Determine the [X, Y] coordinate at the center of the cell enclosing the given text.  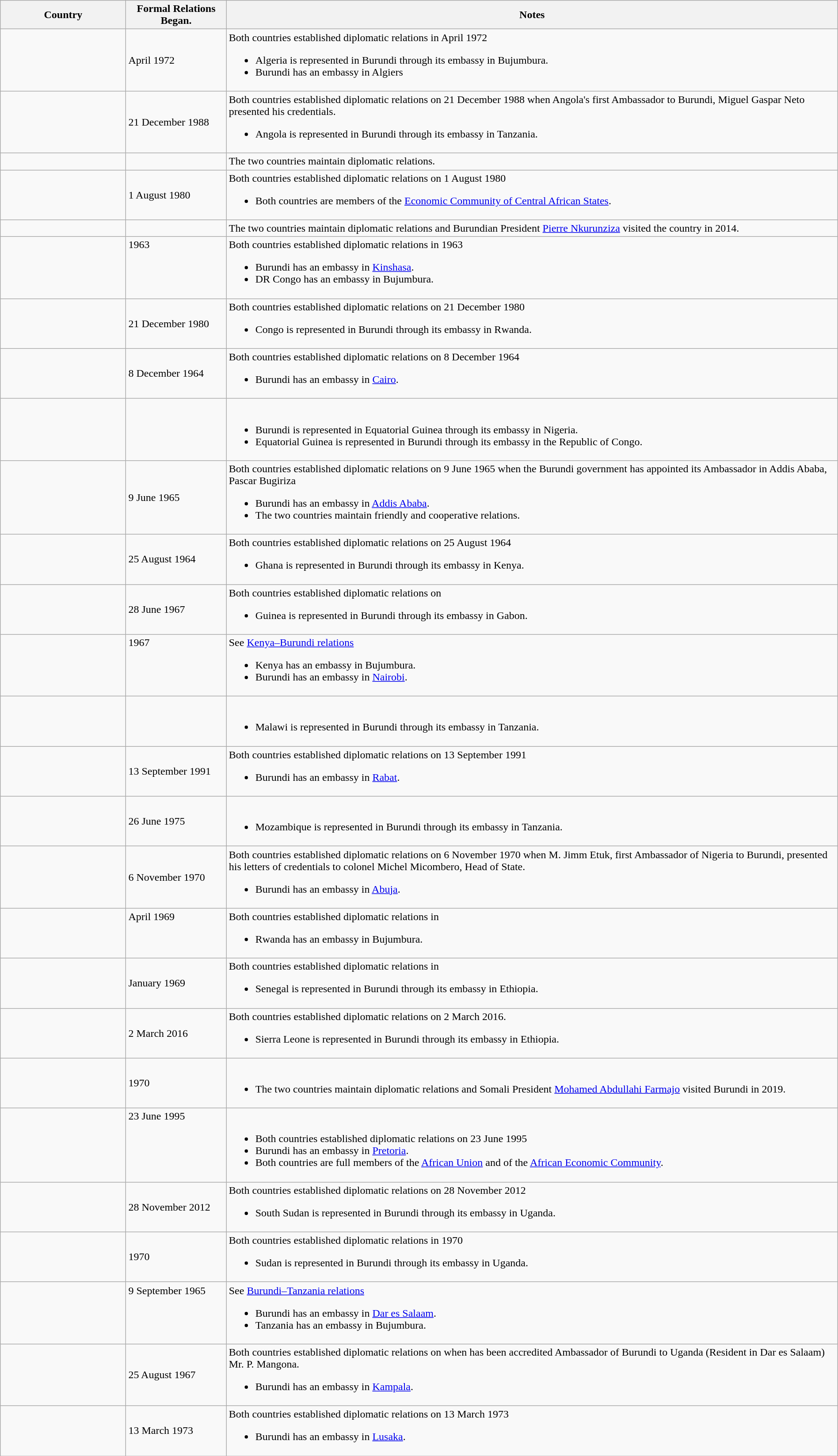
Both countries established diplomatic relations in 1963Burundi has an embassy in Kinshasa.DR Congo has an embassy in Bujumbura. [532, 268]
1967 [176, 665]
April 1972 [176, 60]
23 June 1995 [176, 1145]
Mozambique is represented in Burundi through its embassy in Tanzania. [532, 822]
13 September 1991 [176, 771]
9 June 1965 [176, 497]
Both countries established diplomatic relations on 28 November 2012South Sudan is represented in Burundi through its embassy in Uganda. [532, 1207]
9 September 1965 [176, 1313]
6 November 1970 [176, 877]
Both countries established diplomatic relations in Rwanda has an embassy in Bujumbura. [532, 933]
Both countries established diplomatic relations on 1 August 1980Both countries are members of the Economic Community of Central African States. [532, 195]
Formal Relations Began. [176, 15]
28 June 1967 [176, 609]
Malawi is represented in Burundi through its embassy in Tanzania. [532, 722]
April 1969 [176, 933]
Both countries established diplomatic relations on 25 August 1964Ghana is represented in Burundi through its embassy in Kenya. [532, 559]
25 August 1964 [176, 559]
13 March 1973 [176, 1431]
See Burundi–Tanzania relationsBurundi has an embassy in Dar es Salaam.Tanzania has an embassy in Bujumbura. [532, 1313]
25 August 1967 [176, 1375]
The two countries maintain diplomatic relations and Burundian President Pierre Nkurunziza visited the country in 2014. [532, 228]
Both countries established diplomatic relations in 1970Sudan is represented in Burundi through its embassy in Uganda. [532, 1257]
Country [63, 15]
Both countries established diplomatic relations on 21 December 1980Congo is represented in Burundi through its embassy in Rwanda. [532, 324]
Both countries established diplomatic relations on 13 March 1973Burundi has an embassy in Lusaka. [532, 1431]
28 November 2012 [176, 1207]
1963 [176, 268]
Both countries established diplomatic relations in Senegal is represented in Burundi through its embassy in Ethiopia. [532, 983]
8 December 1964 [176, 373]
21 December 1980 [176, 324]
January 1969 [176, 983]
2 March 2016 [176, 1033]
Both countries established diplomatic relations on 13 September 1991Burundi has an embassy in Rabat. [532, 771]
1 August 1980 [176, 195]
26 June 1975 [176, 822]
Notes [532, 15]
See Kenya–Burundi relationsKenya has an embassy in Bujumbura.Burundi has an embassy in Nairobi. [532, 665]
The two countries maintain diplomatic relations and Somali President Mohamed Abdullahi Farmajo visited Burundi in 2019. [532, 1083]
21 December 1988 [176, 122]
Both countries established diplomatic relations on Guinea is represented in Burundi through its embassy in Gabon. [532, 609]
The two countries maintain diplomatic relations. [532, 161]
Both countries established diplomatic relations on 8 December 1964Burundi has an embassy in Cairo. [532, 373]
Both countries established diplomatic relations on 2 March 2016.Sierra Leone is represented in Burundi through its embassy in Ethiopia. [532, 1033]
